Identify which cell holds the provided text, then report its [X, Y] central coordinate. 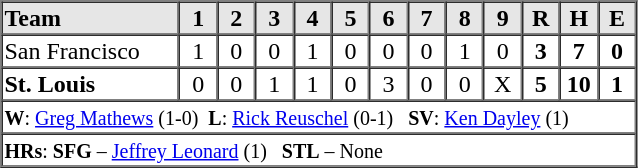
6 [388, 18]
W: Greg Mathews (1-0) L: Rick Reuschel (0-1) SV: Ken Dayley (1) [319, 116]
E [617, 18]
R [541, 18]
8 [465, 18]
San Francisco [91, 50]
St. Louis [91, 84]
H [579, 18]
X [503, 84]
Team [91, 18]
10 [579, 84]
4 [312, 18]
2 [236, 18]
HRs: SFG – Jeffrey Leonard (1) STL – None [319, 150]
9 [503, 18]
